Identify which cell holds the provided text, then report its [x, y] central coordinate. 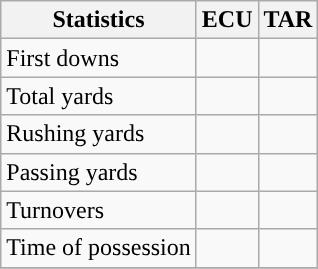
TAR [288, 20]
ECU [227, 20]
Time of possession [99, 248]
Rushing yards [99, 134]
Total yards [99, 96]
Statistics [99, 20]
Turnovers [99, 210]
Passing yards [99, 172]
First downs [99, 58]
